Locate the cell with the specified text and output its (X, Y) center coordinate. 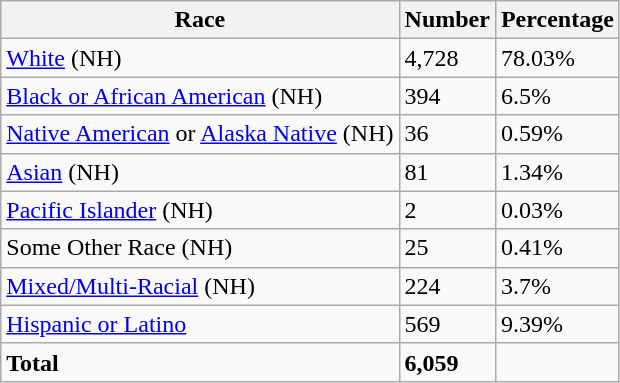
36 (447, 134)
6.5% (557, 96)
Asian (NH) (200, 172)
9.39% (557, 324)
224 (447, 286)
0.59% (557, 134)
Black or African American (NH) (200, 96)
Hispanic or Latino (200, 324)
1.34% (557, 172)
Some Other Race (NH) (200, 248)
Native American or Alaska Native (NH) (200, 134)
569 (447, 324)
78.03% (557, 58)
Percentage (557, 20)
0.41% (557, 248)
6,059 (447, 362)
Race (200, 20)
3.7% (557, 286)
Pacific Islander (NH) (200, 210)
Number (447, 20)
Total (200, 362)
0.03% (557, 210)
4,728 (447, 58)
2 (447, 210)
81 (447, 172)
25 (447, 248)
White (NH) (200, 58)
394 (447, 96)
Mixed/Multi-Racial (NH) (200, 286)
